Output the [x, y] coordinate of the center of the cell containing the given text.  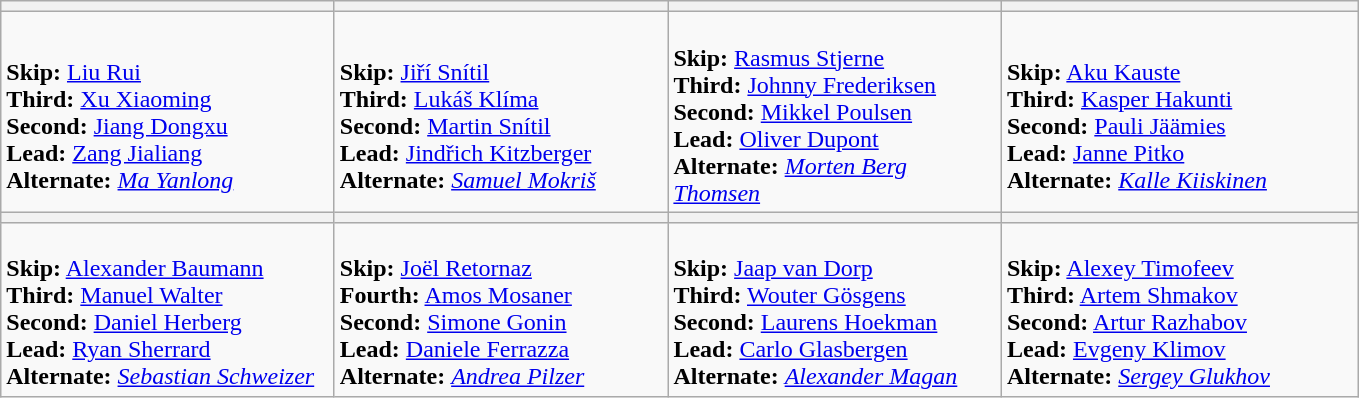
Skip: Jiří Snítil Third: Lukáš Klíma Second: Martin Snítil Lead: Jindřich Kitzberger Alternate: Samuel Mokriš [501, 112]
Skip: Joël Retornaz Fourth: Amos Mosaner Second: Simone Gonin Lead: Daniele Ferrazza Alternate: Andrea Pilzer [501, 310]
Skip: Aku Kauste Third: Kasper Hakunti Second: Pauli Jäämies Lead: Janne Pitko Alternate: Kalle Kiiskinen [1179, 112]
Skip: Rasmus Stjerne Third: Johnny Frederiksen Second: Mikkel Poulsen Lead: Oliver Dupont Alternate: Morten Berg Thomsen [835, 112]
Skip: Liu Rui Third: Xu Xiaoming Second: Jiang Dongxu Lead: Zang Jialiang Alternate: Ma Yanlong [168, 112]
Skip: Alexey Timofeev Third: Artem Shmakov Second: Artur Razhabov Lead: Evgeny Klimov Alternate: Sergey Glukhov [1179, 310]
Skip: Jaap van Dorp Third: Wouter Gösgens Second: Laurens Hoekman Lead: Carlo Glasbergen Alternate: Alexander Magan [835, 310]
Skip: Alexander Baumann Third: Manuel Walter Second: Daniel Herberg Lead: Ryan Sherrard Alternate: Sebastian Schweizer [168, 310]
